Find where the given text appears and provide that cell's center as (X, Y) coordinate. 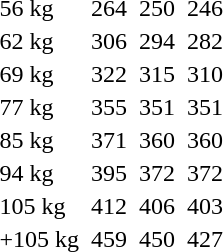
351 (158, 107)
322 (110, 74)
360 (158, 140)
315 (158, 74)
371 (110, 140)
406 (158, 206)
395 (110, 173)
372 (158, 173)
355 (110, 107)
294 (158, 41)
412 (110, 206)
306 (110, 41)
